Extract the (x, y) coordinate from the center of the cell holding the provided text.  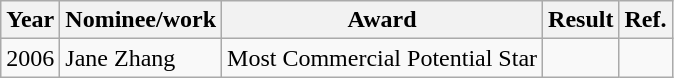
Year (30, 20)
Jane Zhang (141, 58)
Award (382, 20)
Result (581, 20)
Most Commercial Potential Star (382, 58)
2006 (30, 58)
Nominee/work (141, 20)
Ref. (646, 20)
